Return (X, Y) of the center of cell containing provided text 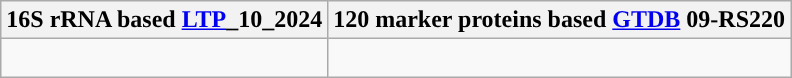
16S rRNA based LTP_10_2024 (164, 20)
120 marker proteins based GTDB 09-RS220 (560, 20)
